From the cell containing the given text, extract its center point as (X, Y) coordinate. 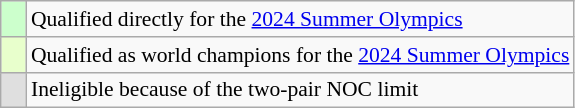
Qualified as world champions for the 2024 Summer Olympics (300, 55)
Qualified directly for the 2024 Summer Olympics (300, 19)
Ineligible because of the two-pair NOC limit (300, 90)
